Detect which cell encompasses the target text, then output its [X, Y] center coordinate. 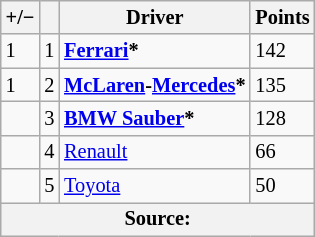
50 [282, 186]
Toyota [154, 186]
5 [49, 186]
Source: [158, 219]
BMW Sauber* [154, 118]
66 [282, 152]
McLaren-Mercedes* [154, 85]
4 [49, 152]
Ferrari* [154, 51]
Driver [154, 17]
3 [49, 118]
Points [282, 17]
142 [282, 51]
+/− [20, 17]
2 [49, 85]
135 [282, 85]
128 [282, 118]
Renault [154, 152]
